Provide the (X, Y) coordinate of the cell's center where the given text is located.  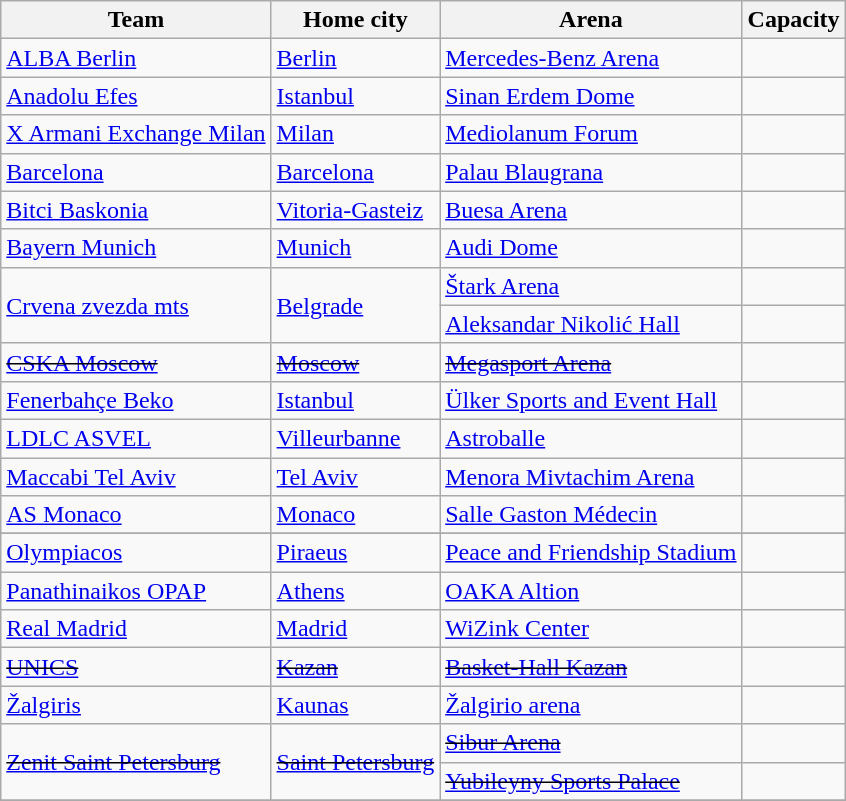
ALBA Berlin (136, 58)
Fenerbahçe Beko (136, 400)
Olympiacos (136, 553)
Home city (356, 20)
Yubileyny Sports Palace (591, 781)
Capacity (794, 20)
Monaco (356, 515)
Arena (591, 20)
Villeurbanne (356, 438)
Belgrade (356, 305)
Athens (356, 591)
Sibur Arena (591, 743)
Bitci Baskonia (136, 210)
Zenit Saint Petersburg (136, 762)
Peace and Friendship Stadium (591, 553)
Milan (356, 134)
Crvena zvezda mts (136, 305)
CSKA Moscow (136, 362)
Menora Mivtachim Arena (591, 477)
Moscow (356, 362)
Ülker Sports and Event Hall (591, 400)
Saint Petersburg (356, 762)
X Armani Exchange Milan (136, 134)
Tel Aviv (356, 477)
Štark Arena (591, 286)
Mediolanum Forum (591, 134)
Vitoria-Gasteiz (356, 210)
Sinan Erdem Dome (591, 96)
Maccabi Tel Aviv (136, 477)
Real Madrid (136, 629)
Team (136, 20)
Basket-Hall Kazan (591, 667)
Palau Blaugrana (591, 172)
Kaunas (356, 705)
Madrid (356, 629)
Žalgirio arena (591, 705)
Panathinaikos OPAP (136, 591)
Mercedes-Benz Arena (591, 58)
Astroballe (591, 438)
LDLC ASVEL (136, 438)
OAKA Altion (591, 591)
Žalgiris (136, 705)
Berlin (356, 58)
Kazan (356, 667)
Anadolu Efes (136, 96)
Buesa Arena (591, 210)
UNICS (136, 667)
AS Monaco (136, 515)
WiZink Center (591, 629)
Aleksandar Nikolić Hall (591, 324)
Bayern Munich (136, 248)
Piraeus (356, 553)
Audi Dome (591, 248)
Megasport Arena (591, 362)
Munich (356, 248)
Salle Gaston Médecin (591, 515)
